Provide the (X, Y) coordinate of the cell's center where the given text is located.  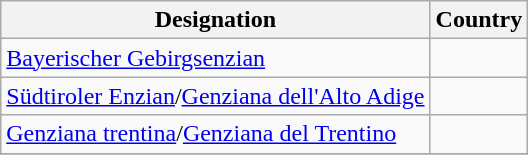
Südtiroler Enzian/Genziana dell'Alto Adige (216, 96)
Designation (216, 20)
Genziana trentina/Genziana del Trentino (216, 134)
Bayerischer Gebirgsenzian (216, 58)
Country (479, 20)
